Determine the (x, y) coordinate at the center of the cell enclosing the given text.  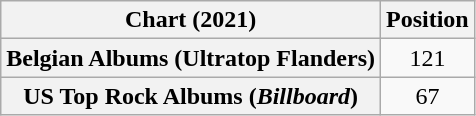
67 (428, 96)
US Top Rock Albums (Billboard) (191, 96)
121 (428, 58)
Belgian Albums (Ultratop Flanders) (191, 58)
Chart (2021) (191, 20)
Position (428, 20)
